Find where the given text appears and provide that cell's center as (X, Y) coordinate. 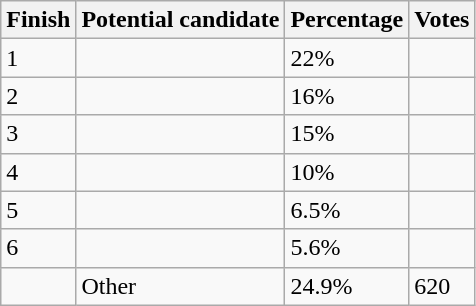
6.5% (347, 210)
5 (38, 210)
Percentage (347, 20)
2 (38, 96)
5.6% (347, 248)
Other (180, 286)
15% (347, 134)
16% (347, 96)
Potential candidate (180, 20)
620 (442, 286)
22% (347, 58)
6 (38, 248)
Finish (38, 20)
3 (38, 134)
1 (38, 58)
Votes (442, 20)
10% (347, 172)
4 (38, 172)
24.9% (347, 286)
